Detect which cell encompasses the target text, then output its [x, y] center coordinate. 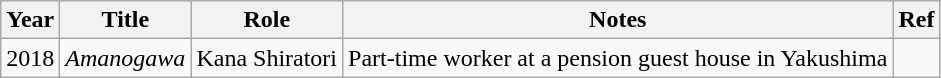
Title [126, 20]
Amanogawa [126, 58]
Kana Shiratori [267, 58]
Year [30, 20]
2018 [30, 58]
Notes [618, 20]
Role [267, 20]
Part-time worker at a pension guest house in Yakushima [618, 58]
Ref [916, 20]
